Find where the given text appears and provide that cell's center as (X, Y) coordinate. 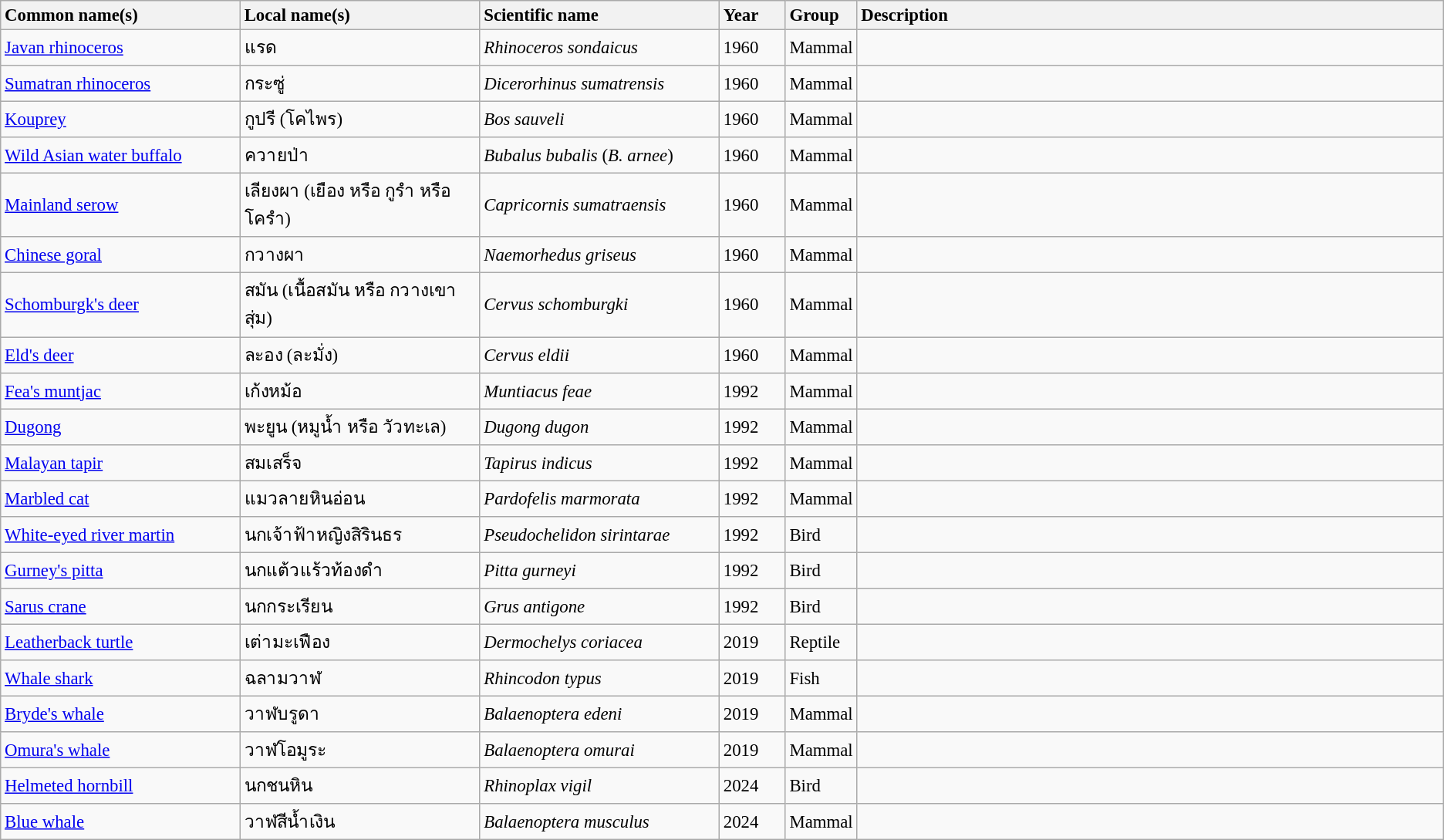
Eld's deer (120, 355)
Leatherback turtle (120, 642)
Pitta gurneyi (600, 571)
Dermochelys coriacea (600, 642)
Omura's whale (120, 750)
Sumatran rhinoceros (120, 83)
Bryde's whale (120, 714)
Kouprey (120, 120)
Grus antigone (600, 606)
Mainland serow (120, 205)
Description (1151, 15)
Naemorhedus griseus (600, 256)
Local name(s) (359, 15)
Group (821, 15)
นกชนหิน (359, 787)
Cervus schomburgki (600, 305)
Javan rhinoceros (120, 48)
แมวลายหินอ่อน (359, 498)
Bubalus bubalis (B. arnee) (600, 156)
เก้งหม้อ (359, 390)
Schomburgk's deer (120, 305)
Scientific name (600, 15)
สมัน (เนื้อสมัน หรือ กวางเขาสุ่ม) (359, 305)
Helmeted hornbill (120, 787)
Malayan tapir (120, 463)
Chinese goral (120, 256)
Balaenoptera edeni (600, 714)
Cervus eldii (600, 355)
Gurney's pitta (120, 571)
Wild Asian water buffalo (120, 156)
Blue whale (120, 822)
วาฬโอมูระ (359, 750)
Muntiacus feae (600, 390)
Pseudochelidon sirintarae (600, 535)
เต่ามะเฟือง (359, 642)
Reptile (821, 642)
Bos sauveli (600, 120)
Fish (821, 679)
Marbled cat (120, 498)
วาฬสีน้ำเงิน (359, 822)
Rhinoplax vigil (600, 787)
กวางผา (359, 256)
Balaenoptera omurai (600, 750)
เลียงผา (เยือง หรือ กูรำ หรือ โครำ) (359, 205)
Year (753, 15)
Dugong (120, 427)
สมเสร็จ (359, 463)
Balaenoptera musculus (600, 822)
Dicerorhinus sumatrensis (600, 83)
Tapirus indicus (600, 463)
Fea's muntjac (120, 390)
นกเจ้าฟ้าหญิงสิรินธร (359, 535)
นกแต้วแร้วท้องดำ (359, 571)
ฉลามวาฬ (359, 679)
กระซู่ (359, 83)
แรด (359, 48)
Capricornis sumatraensis (600, 205)
Common name(s) (120, 15)
Pardofelis marmorata (600, 498)
กูปรี (โคไพร) (359, 120)
Dugong dugon (600, 427)
ควายป่า (359, 156)
ละอง (ละมั่ง) (359, 355)
พะยูน (หมูน้ำ หรือ วัวทะเล) (359, 427)
วาฬบรูดา (359, 714)
White-eyed river martin (120, 535)
Rhinoceros sondaicus (600, 48)
Sarus crane (120, 606)
Rhincodon typus (600, 679)
Whale shark (120, 679)
นกกระเรียน (359, 606)
